Locate the cell with the specified text and output its [x, y] center coordinate. 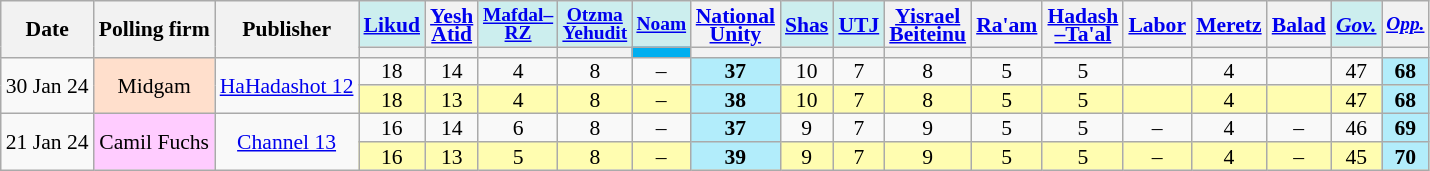
Meretz [1229, 24]
NationalUnity [736, 24]
Camil Fuchs [154, 142]
Gov. [1356, 24]
YisraelBeiteinu [928, 24]
Polling firm [154, 29]
Hadash–Ta'al [1082, 24]
Opp. [1406, 24]
Midgam [154, 85]
Publisher [287, 29]
69 [1406, 128]
Channel 13 [287, 142]
Mafdal–RZ [518, 24]
39 [736, 156]
Likud [392, 24]
UTJ [858, 24]
70 [1406, 156]
Shas [806, 24]
OtzmaYehudit [595, 24]
Noam [662, 24]
6 [518, 128]
Balad [1299, 24]
YeshAtid [452, 24]
HaHadashot 12 [287, 85]
45 [1356, 156]
21 Jan 24 [48, 142]
46 [1356, 128]
Date [48, 29]
Labor [1157, 24]
38 [736, 100]
Ra'am [1006, 24]
30 Jan 24 [48, 85]
